Identify which cell holds the provided text, then report its (x, y) central coordinate. 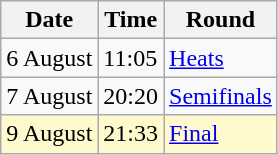
Round (221, 20)
7 August (50, 96)
Semifinals (221, 96)
9 August (50, 134)
6 August (50, 58)
Time (131, 20)
Final (221, 134)
11:05 (131, 58)
20:20 (131, 96)
21:33 (131, 134)
Date (50, 20)
Heats (221, 58)
